Return the [x, y] coordinate for the center point of the cell that contains the specified text.  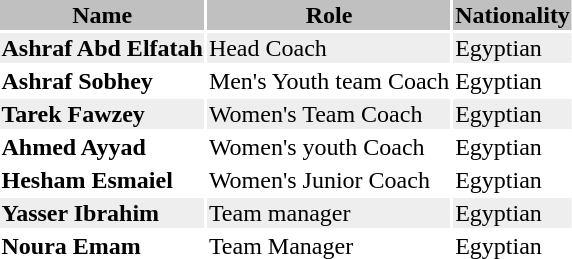
Women's youth Coach [328, 147]
Ahmed Ayyad [102, 147]
Women's Junior Coach [328, 180]
Role [328, 15]
Ashraf Sobhey [102, 81]
Nationality [513, 15]
Women's Team Coach [328, 114]
Ashraf Abd Elfatah [102, 48]
Yasser Ibrahim [102, 213]
Team manager [328, 213]
Head Coach [328, 48]
Tarek Fawzey [102, 114]
Name [102, 15]
Hesham Esmaiel [102, 180]
Men's Youth team Coach [328, 81]
